Determine the (X, Y) coordinate at the center of the cell enclosing the given text.  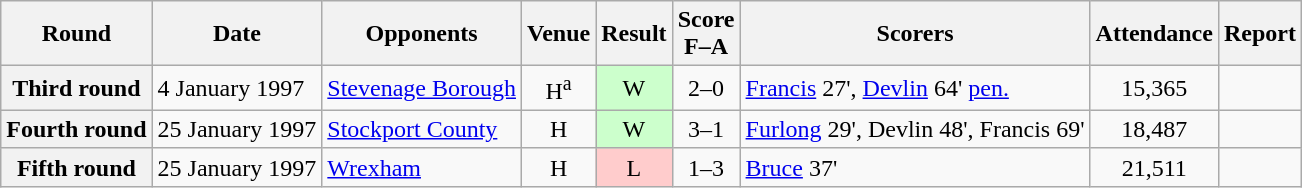
Fifth round (76, 167)
Third round (76, 88)
15,365 (1154, 88)
Report (1260, 34)
2–0 (706, 88)
1–3 (706, 167)
ScoreF–A (706, 34)
Stevenage Borough (422, 88)
Round (76, 34)
21,511 (1154, 167)
Fourth round (76, 129)
L (634, 167)
Opponents (422, 34)
Ha (558, 88)
Francis 27', Devlin 64' pen. (915, 88)
18,487 (1154, 129)
Result (634, 34)
Furlong 29', Devlin 48', Francis 69' (915, 129)
Attendance (1154, 34)
Bruce 37' (915, 167)
Date (237, 34)
Venue (558, 34)
4 January 1997 (237, 88)
Wrexham (422, 167)
Stockport County (422, 129)
3–1 (706, 129)
Scorers (915, 34)
